Determine the (x, y) coordinate at the center of the cell enclosing the given text.  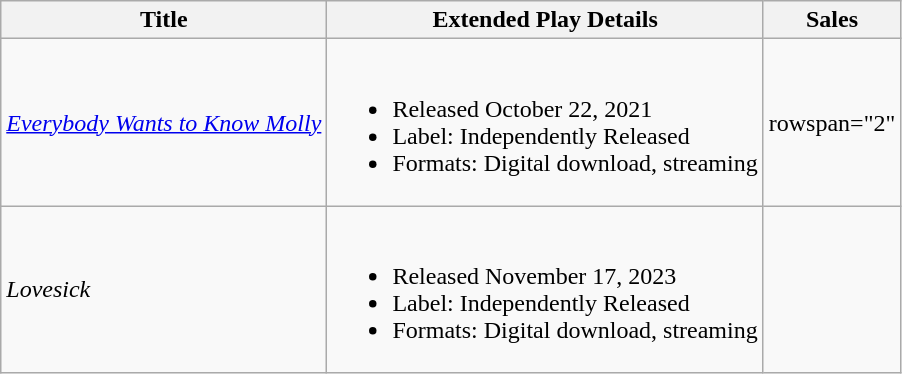
Released October 22, 2021Label: Independently ReleasedFormats: Digital download, streaming (545, 122)
Extended Play Details (545, 20)
rowspan="2" (832, 122)
Lovesick (164, 290)
Everybody Wants to Know Molly (164, 122)
Sales (832, 20)
Title (164, 20)
Released November 17, 2023Label: Independently ReleasedFormats: Digital download, streaming (545, 290)
